Determine the [x, y] coordinate at the center of the cell enclosing the given text.  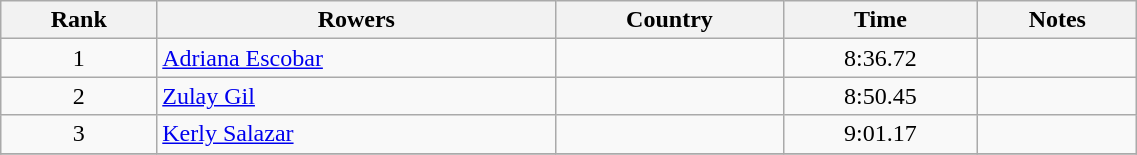
8:36.72 [880, 58]
2 [79, 96]
3 [79, 134]
Rowers [356, 20]
Notes [1058, 20]
Kerly Salazar [356, 134]
1 [79, 58]
Zulay Gil [356, 96]
9:01.17 [880, 134]
Time [880, 20]
Rank [79, 20]
Country [670, 20]
Adriana Escobar [356, 58]
8:50.45 [880, 96]
